Detect which cell encompasses the target text, then output its [X, Y] center coordinate. 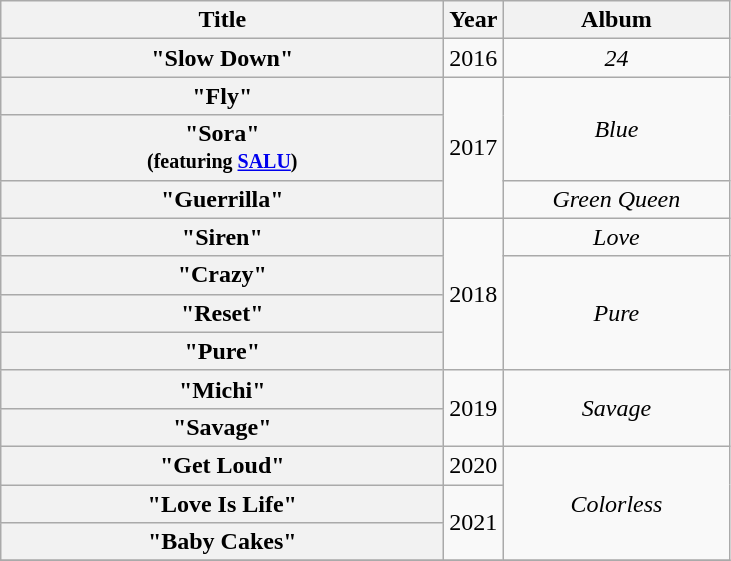
Year [474, 20]
"Guerrilla" [222, 199]
Pure [616, 313]
2021 [474, 522]
"Savage" [222, 427]
Blue [616, 128]
Savage [616, 408]
2017 [474, 148]
Title [222, 20]
"Michi" [222, 389]
"Pure" [222, 351]
Love [616, 237]
2019 [474, 408]
"Slow Down" [222, 58]
"Reset" [222, 313]
Green Queen [616, 199]
"Crazy" [222, 275]
2016 [474, 58]
2020 [474, 465]
"Fly" [222, 96]
Colorless [616, 503]
"Baby Cakes" [222, 542]
"Get Loud" [222, 465]
"Sora"(featuring SALU) [222, 148]
24 [616, 58]
"Love Is Life" [222, 503]
2018 [474, 294]
"Siren" [222, 237]
Album [616, 20]
